Identify which cell holds the provided text, then report its (X, Y) central coordinate. 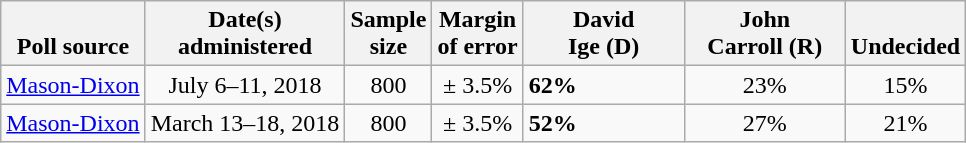
52% (604, 123)
Poll source (73, 34)
DavidIge (D) (604, 34)
21% (905, 123)
JohnCarroll (R) (764, 34)
July 6–11, 2018 (245, 85)
Marginof error (478, 34)
Samplesize (388, 34)
23% (764, 85)
March 13–18, 2018 (245, 123)
Date(s)administered (245, 34)
Undecided (905, 34)
15% (905, 85)
27% (764, 123)
62% (604, 85)
